Return [x, y] of the center of cell containing provided text 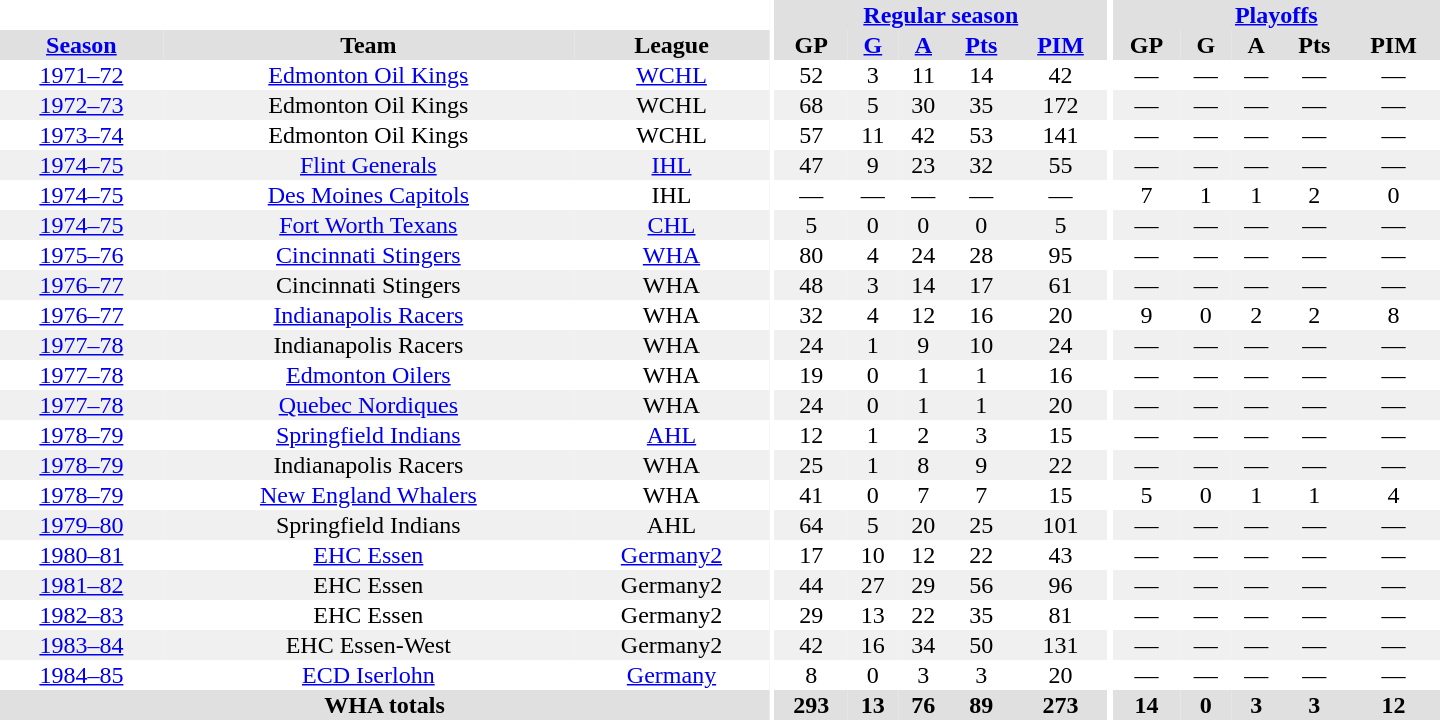
293 [812, 705]
Season [82, 45]
47 [812, 165]
1975–76 [82, 255]
Team [368, 45]
Edmonton Oilers [368, 375]
80 [812, 255]
1980–81 [82, 555]
96 [1060, 585]
Germany [672, 675]
89 [982, 705]
27 [874, 585]
95 [1060, 255]
1982–83 [82, 615]
1972–73 [82, 105]
41 [812, 495]
53 [982, 135]
68 [812, 105]
Playoffs [1276, 15]
EHC Essen-West [368, 645]
Fort Worth Texans [368, 225]
Regular season [941, 15]
CHL [672, 225]
WHA totals [384, 705]
23 [924, 165]
55 [1060, 165]
56 [982, 585]
64 [812, 525]
New England Whalers [368, 495]
141 [1060, 135]
61 [1060, 285]
30 [924, 105]
1984–85 [82, 675]
Quebec Nordiques [368, 405]
81 [1060, 615]
57 [812, 135]
131 [1060, 645]
273 [1060, 705]
50 [982, 645]
52 [812, 75]
28 [982, 255]
ECD Iserlohn [368, 675]
19 [812, 375]
Des Moines Capitols [368, 195]
48 [812, 285]
League [672, 45]
101 [1060, 525]
44 [812, 585]
1971–72 [82, 75]
172 [1060, 105]
1983–84 [82, 645]
1973–74 [82, 135]
1981–82 [82, 585]
Flint Generals [368, 165]
43 [1060, 555]
1979–80 [82, 525]
34 [924, 645]
76 [924, 705]
